Capture the cell that displays the provided text and extract its [x, y] central coordinate. 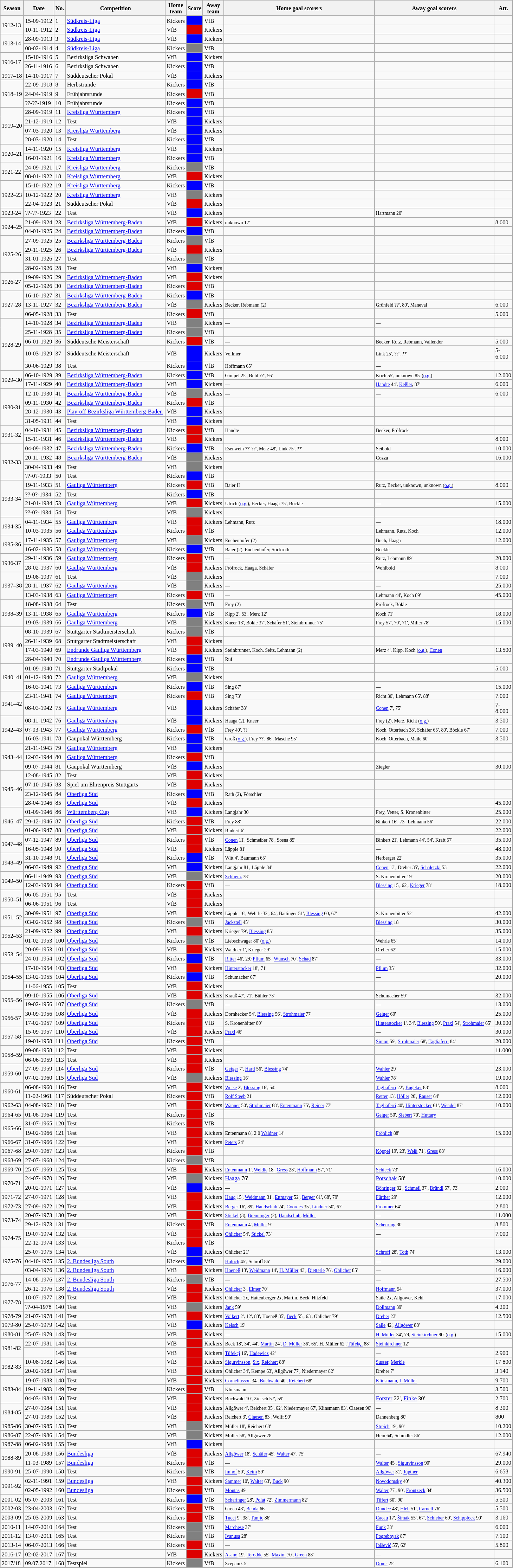
25-11-1928 [39, 332]
Scheuring 30' [434, 1224]
17 800 [503, 1362]
26-11-1916 [39, 66]
164 [60, 1527]
Klinsmann, J. Müller [434, 1380]
1960-61 [12, 1091]
Baier (2), Euchenhofer, Stickroth [299, 549]
2.700 [503, 1398]
90 [60, 848]
99 [60, 931]
4 [60, 48]
22-07-1986 [39, 1435]
7 [60, 75]
152 [60, 1416]
123 [60, 1151]
Geiger 7', Hartl 56', Blessing 74' [299, 1068]
Haug 15', Weidmann 31', Ettmayer 52', Berger 61', 68', 79' [299, 1197]
09-08-1958 [39, 1050]
??-??-1919 [39, 103]
Ritter 46', 2:0 Pflum 65', Wünsch 70', Schad 87' [299, 958]
125 [60, 1169]
1977-78 [12, 1302]
01-06-1947 [39, 830]
117 [60, 1096]
105 [60, 986]
11-02-1961 [39, 1096]
77 [60, 730]
134 [60, 1252]
40.300 [503, 1481]
Praxl 46' [299, 1032]
33 [60, 314]
1976-77 [12, 1284]
09-07-1944 [39, 766]
1949–50 [12, 881]
27.500 [503, 1279]
Herbstrunde [116, 84]
1948–49 [12, 862]
156 [60, 1453]
29-11-1925 [39, 249]
19-09-1926 [39, 277]
1972-73 [12, 1206]
1943–44 [12, 757]
162 [60, 1508]
31-07-1965 [39, 1123]
14-08-1976 [39, 1279]
12.500 [503, 1316]
Berger 16', 89', Handschuh 24', Coordes 35', Lindner 50', 67' [299, 1206]
Krauß 47', 71', Bühler 73' [299, 995]
Allgöwer 4', Reichert 35', 62', Niedermayer 67', Klinsmann 83', Claesen 90' [299, 1407]
2.800 [503, 1206]
68 [60, 641]
Lehmann 44', Koch 89' [434, 595]
17-02-1957 [39, 1023]
24-04-1919 [39, 94]
20-02-1971 [39, 1188]
2002-03 [12, 1508]
Kelsch 19' [299, 1325]
1990-91 [12, 1472]
Allgöwer 18', Schäfer 45', Walter 47', 75' [299, 1453]
15-10-1922 [39, 185]
127 [60, 1188]
1918–19 [12, 94]
20-02-1983 [39, 1371]
1991-92 [12, 1485]
12-10-1930 [39, 393]
1919–20 [12, 126]
H. Müller 34', 79, Steinkirchner 90' (o.g.) [434, 1334]
Ohlicher 3', Elmer 70' [299, 1288]
1938–39 [12, 613]
2013-14 [12, 1545]
155 [60, 1444]
Grünfeld ??', 80', Maneval [434, 304]
1967-68 [12, 1151]
1952–53 [12, 936]
1936-37 [12, 563]
20-11-1932 [39, 457]
130 [60, 1215]
5.800 [503, 1545]
21-09-1952 [39, 931]
Weise 2', Blessing 16', 54' [299, 1087]
Season [12, 8]
Hoeneß 13', Weidmann 14', H. Müller 43', Dietterle 76', Ohlicher 85' [299, 1270]
S. Kronenbitter 52' [434, 913]
unknown 17' [299, 222]
Ulrich (o.g.), Becker, Haaga 75', Böckle [299, 503]
61 [60, 577]
32 [60, 304]
06-05-1951 [39, 894]
1927-28 [12, 304]
6 [60, 66]
69 [60, 650]
82 [60, 775]
Koch, Otterbach, Maile 60' [434, 739]
17-11-1929 [39, 384]
25-07-1975 [39, 1252]
19-07-1983 [39, 1380]
64 [60, 604]
Dreher 23' [434, 1316]
3 140 [503, 1371]
06-10-1929 [39, 375]
1987-88 [12, 1444]
Forster 22', Finke 30' [434, 1398]
26-11-1939 [39, 641]
1916-17 [12, 62]
Schieck 73' [434, 1169]
1958–59 [12, 1055]
15 [60, 149]
17 [60, 167]
Witt 4', Baumann 65' [299, 857]
02-11-1991 [39, 1481]
45 [60, 430]
37.000 [503, 1288]
29-11-1936 [39, 558]
Moutas 49' [299, 1490]
08-02-1914 [39, 48]
Walter 45', Sigurvinsson 90' [434, 1463]
161 [60, 1499]
19 [60, 185]
1986-87 [12, 1435]
16 [60, 158]
Becker, Rebmann (2) [299, 304]
135 [60, 1261]
Klinsmann [299, 1389]
Blessing 16' [299, 1078]
11-03-1989 [39, 1463]
159 [60, 1481]
Frey 57', 70', 71', Miller 78' [434, 622]
07-03-1920 [39, 130]
13-11-1938 [39, 613]
1912-13 [12, 25]
Blessing 15', 62', Krieger 78' [434, 885]
Scepanik 5' [299, 1563]
Köppel 19', 23', Weiß 71', Gress 88' [434, 1151]
144 [60, 1343]
01-02-1953 [39, 940]
107 [60, 1004]
Krieger 79', Blessing 85' [299, 931]
74 [60, 695]
28-11-1937 [39, 586]
27-07-1971 [39, 1197]
Entenmann 8', 2:0 Waldner 14' [299, 1132]
23-11-1941 [39, 695]
3.160 [503, 1517]
31-07-1966 [39, 1142]
12-03-1950 [39, 885]
04-03-1984 [39, 1398]
43 [60, 411]
13-03-1938 [39, 595]
6.100 [503, 1563]
Herberger 22' [434, 857]
Entenmann 1', Weidle 18', Gress 28', Hoffmann 57', 71' [299, 1169]
80 [60, 757]
30-07-1985 [39, 1426]
Schroff 28', Toth 74' [434, 1252]
10-08-1982 [39, 1362]
86 [60, 812]
Euchenhofer (2) [299, 540]
28-02-1937 [39, 567]
137 [60, 1279]
27 [60, 258]
10-03-1929 [39, 353]
27-09-1959 [39, 1068]
4.200 [503, 1307]
Böckle [434, 549]
151 [60, 1407]
01-09-1946 [39, 812]
1968-69 [12, 1160]
1969-70 [12, 1169]
93 [60, 876]
1928-29 [12, 344]
30-06-1929 [39, 366]
98 [60, 922]
Sammer 10', Walter 63', Buck 90' [299, 1481]
Pogrebnyak 87' [434, 1536]
Asano 19', Terodde 55', Maxim 70', Green 88' [299, 1554]
2017/18 [12, 1563]
153 [60, 1426]
25-07-1990 [39, 1472]
108 [60, 1014]
Frommer 64' [434, 1206]
27-01-1985 [39, 1416]
168 [60, 1563]
Liebschwager 80' (o.g.) [299, 940]
Entenmann 4', Müller 9' [299, 1224]
27-09-1972 [39, 1206]
1931-32 [12, 435]
Groß (o.g.), Frey ??', 86', Masche 95' [299, 739]
Score [195, 8]
01-09-1940 [39, 668]
42 [60, 402]
800 [503, 1416]
136 [60, 1270]
Koch 71' [434, 613]
1954–55 [12, 977]
Stuttgarter Stadtpokal [116, 668]
Greco 43', Benda 66' [299, 1508]
16-02-1936 [39, 549]
1965-66 [12, 1128]
Fürther 29' [434, 1197]
28-03-1920 [39, 140]
Wanner 50', Strohmaier 68', Entenmann 75', Reiner 77' [299, 1105]
03-02-1952 [39, 922]
Kipp 2', 53', Merz 12' [299, 613]
16-10-1927 [39, 295]
Peters 24' [299, 1142]
Württemberg Cup [116, 812]
04-08-1962 [39, 1105]
1962-63 [12, 1105]
Streich 19', 90' [434, 1426]
Böhringer 32', Schmeil 37', Bründl 57', 73' [434, 1188]
1937–38 [12, 586]
S. Kronenbitter 80' [299, 1023]
??-04-1978 [39, 1307]
04-10-1975 [39, 1261]
Volkert 2', 12', 83', Hoeneß 35', Beck 55', 63', Ohlicher 79' [299, 1316]
26 [60, 249]
97 [60, 913]
Pröfrock, Haaga, Schäfer [299, 567]
Binkert 16', 73', Lehmann 56' [434, 821]
81 [60, 766]
Conen 7', 75' [434, 708]
109 [60, 1023]
Hartmann 20' [434, 213]
Cacau 17', Šimák 55', 67', Schieber 69', Schipplock 90' [434, 1517]
Competition [116, 8]
92 [60, 867]
Wehrle 65' [434, 940]
16-01-1921 [39, 158]
1922–23 [12, 194]
Ziegler [434, 766]
44 [60, 421]
21-01-1934 [39, 503]
1980-81 [12, 1334]
37 [60, 353]
126 [60, 1178]
Link 25', ??', ??' [434, 353]
20-08-1988 [39, 1453]
28-09-1919 [39, 112]
28-04-1946 [39, 803]
Ivanusa 28' [299, 1536]
33.000 [503, 958]
Sigurvinsson, Six, Reichert 88' [299, 1362]
96 [60, 904]
10-03-1935 [39, 531]
Frey 88' [299, 821]
Marchese 37' [299, 1527]
07-10-1945 [39, 784]
59 [60, 558]
Frey (2) [299, 604]
24-07-1970 [39, 1178]
13-02-1955 [39, 977]
Ohlicher 54', Stickel 73' [299, 1233]
25-03-2009 [39, 1517]
103 [60, 968]
28-02-1926 [39, 268]
08-01-1922 [39, 176]
141 [60, 1316]
Ohlicher 2x, Hattenberger 2x, Martin, Beck, Hitzfeld [299, 1297]
17.000 [503, 1297]
41 [60, 393]
91 [60, 857]
1970-71 [12, 1183]
1933-34 [12, 499]
14-10-1928 [39, 323]
27-09-1925 [39, 240]
Potschak 58' [434, 1178]
18-07-1977 [39, 1297]
120 [60, 1123]
1953–54 [12, 954]
22 [60, 213]
06-07-2013 [39, 1545]
19-11-1983 [39, 1389]
29 [60, 277]
29-12-1973 [39, 1224]
1955–56 [12, 1000]
Vollmer [299, 353]
Testspiel [116, 1563]
10.200 [503, 1426]
1923-24 [12, 213]
111 [60, 1041]
Haaga (2), Kneer [299, 720]
146 [60, 1362]
Langjahr 30' [299, 812]
Lehmann, Rutz, Koch [434, 531]
17-03-1940 [39, 650]
Imhof 50', Keim 59' [299, 1472]
116 [60, 1087]
07-12-1947 [39, 839]
1 [60, 20]
Tagliaferri 40', Hinterstocker 61', Wendel 87' [434, 1105]
Att. [503, 8]
Baier II [299, 485]
Blessing 18' [434, 922]
Stickel (3), Brenninger (2), Handschuh, Müller [299, 1215]
Holoch 45', Schroff 86' [299, 1261]
Jackstell 45' [299, 922]
1929–30 [12, 379]
19-02-1956 [39, 1004]
Steinbrunner, Koch, Seitz, Lehmann (2) [299, 650]
1957-58 [12, 1036]
101 [60, 949]
Müller 58', Allgöwer 78' [299, 1435]
1924–25 [12, 226]
Hinterstocker 18', 71' [299, 968]
36.500 [503, 1490]
08-11-1942 [39, 720]
1966-67 [12, 1142]
1945–46 [12, 789]
143 [60, 1334]
Schäfer 38' [299, 708]
16-05-1948 [39, 848]
2008-09 [12, 1517]
21-07-1978 [39, 1316]
Frey (2), Merz, Richt (o.g.) [434, 720]
21-11-1943 [39, 748]
15-10-1916 [39, 57]
21-12-1919 [39, 121]
Spiel um Ehrenpreis Stuttgarts [116, 784]
100 [60, 940]
06-02-1988 [39, 1444]
87 [60, 821]
Esenwein ??' ??', Merz 48', Link 75', ??' [299, 448]
27-07-1968 [39, 1160]
Beck 18', 34', 44', Martin 24', D. Müller 36', 65', H. Müller 62', Tüfekçi 88' [299, 1343]
Dreher 62' [434, 949]
95 [60, 894]
138 [60, 1288]
79 [60, 748]
88 [60, 830]
1974-75 [12, 1238]
47 [60, 448]
Tucci 9', 38', Tunjic 86' [299, 1517]
06-11-1949 [39, 876]
14-11-1920 [39, 149]
08-03-1942 [39, 708]
113 [60, 1059]
Ohlicher 34', Kempe 63', Allgöwer 77', Niedermayer 82' [299, 1371]
122 [60, 1142]
Schlienz 78' [299, 876]
Donis 25' [434, 1563]
Walter 77', 90', Frontzeck 84' [434, 1490]
Tagliaferri 22', Buğeker 83' [434, 1087]
28-12-1930 [39, 411]
Jank 59' [299, 1307]
1930-31 [12, 407]
Geiger 50', Siebert 70', Huttary [434, 1114]
S. Kronenbitter 19' [434, 876]
06-05-1928 [39, 314]
26-12-1976 [39, 1288]
62 [60, 586]
58 [60, 549]
119 [60, 1114]
Waldner 1', Krieger 29' [299, 949]
19-03-1939 [39, 622]
36 [60, 341]
149 [60, 1389]
12 [60, 121]
42.000 [503, 913]
8.800 [503, 1224]
Becker, Rutz, Rebmann, Vallendor [434, 341]
48 [60, 457]
29-12-1946 [39, 821]
14.000 [503, 940]
115 [60, 1078]
1947–48 [12, 844]
Rutz, Becker, unknown, unknown (o.g.) [434, 485]
1978-79 [12, 1316]
29-07-1967 [39, 1151]
Home goal scorers [299, 8]
15-11-1931 [39, 439]
65 [60, 613]
Becker, Pröfrock [434, 430]
Conen 13', Dreher 35', Schaletzki 53' [434, 867]
Funk 38' [434, 1527]
158 [60, 1472]
1920–21 [12, 153]
14 [60, 140]
04-10-1931 [39, 430]
06-08-1960 [39, 1087]
2010-11 [12, 1527]
Cozza [434, 457]
Pröfrock, Bökle [434, 604]
38 [60, 366]
05-12-1926 [39, 286]
10 [60, 103]
1942–43 [12, 730]
Dannenberg 80' [434, 1416]
Haaga 76' [299, 1178]
160 [60, 1490]
1950–51 [12, 899]
118 [60, 1105]
28-09-1913 [39, 39]
7-8.000 [503, 708]
Simon 59', Strohmaier 68', Tagliaferri 84' [434, 1041]
49 [60, 467]
1979-80 [12, 1325]
17-11-1935 [39, 540]
Binkert 6' [299, 830]
06-03-1949 [39, 867]
19-01-1958 [39, 1041]
Schumacher 67' [299, 977]
133 [60, 1242]
1975-76 [12, 1261]
78 [60, 739]
20-09-1953 [39, 949]
17-10-1954 [39, 968]
21-09-1924 [39, 222]
1983-84 [12, 1389]
1959-60 [12, 1073]
163 [60, 1517]
Frey, Vetter, S. Kronenbitter [434, 812]
30-04-1933 [39, 467]
128 [60, 1197]
1925-26 [12, 254]
114 [60, 1068]
Läpple 16', Wehrle 32', 64', Baitinger 51', Blessing 60, 67' [299, 913]
15-09-1957 [39, 1032]
Sing 73' [299, 695]
54 [60, 512]
Susser, Merkle [434, 1362]
10-12-1922 [39, 194]
24 [60, 231]
8 300 [503, 1407]
13-07-2011 [39, 1536]
Play-off Bezirksliga Württemberg-Baden [116, 411]
11-06-1955 [39, 986]
04-01-1925 [39, 231]
83 [60, 784]
25-07-1969 [39, 1169]
Wahler 78' [434, 1078]
1956-57 [12, 1018]
02-05-1992 [39, 1490]
Saile 42', Allgöwer 88' [434, 1325]
Rath (2), Förschler [299, 793]
06-01-1929 [39, 341]
1921-22 [12, 172]
??-??-1923 [39, 213]
31-10-1948 [39, 857]
1988-89 [12, 1458]
110 [60, 1032]
75 [60, 708]
04-11-1934 [39, 521]
23 [60, 222]
31 [60, 295]
Geiger 60' [434, 1014]
147 [60, 1371]
140 [60, 1307]
12-03-1944 [39, 757]
Hinterstocker 1', 34', Blessing 50', Praxl 54', Strohmaier 65' [434, 1023]
53 [60, 503]
07-02-1960 [39, 1078]
06-06-1951 [39, 904]
23-12-1945 [39, 793]
Schumacher 59' [434, 995]
Corneliusson 34', Buchwald 40', Reichert 68' [299, 1380]
Ohlicher 21' [299, 1252]
18 [60, 176]
No. [60, 8]
102 [60, 958]
23.000 [503, 1068]
2001-02 [12, 1499]
145 [60, 1352]
2016-17 [12, 1554]
Müller 18', Reichert 68' [299, 1426]
25 [60, 240]
35 [60, 332]
Wohlbold [434, 567]
10-11-1912 [39, 30]
04-09-1932 [39, 448]
13-11-1927 [39, 304]
22-09-1918 [39, 84]
24-01-1954 [39, 958]
02-02-2017 [39, 1554]
13.500 [503, 650]
Retter 13', Höller 20', Rauser 64' [434, 1096]
31-05-1931 [39, 421]
09.07.2017 [39, 1563]
Binkert 21', Lehmann 44', 54', Kraft 57' [434, 839]
1940–41 [12, 677]
157 [60, 1463]
0?-03-1943 [39, 730]
1913-14 [12, 43]
23-04-2003 [39, 1508]
1984-85 [12, 1412]
150 [60, 1398]
124 [60, 1160]
Pflum 35' [434, 968]
50 [60, 476]
Away goal scorers [434, 8]
13 [60, 130]
165 [60, 1536]
73 [60, 686]
Steinkirchner 12' [434, 1343]
Seibold [434, 448]
1941–42 [12, 703]
09-10-1955 [39, 995]
Ibišević 55', 62' [434, 1545]
1985-86 [12, 1426]
154 [60, 1435]
112 [60, 1050]
Dollmann 39' [434, 1307]
60 [60, 567]
19-11-1933 [39, 485]
09-11-1930 [39, 402]
48.000 [503, 848]
66 [60, 622]
2011-12 [12, 1536]
01-08-1964 [39, 1114]
56 [60, 531]
06-06-1959 [39, 1059]
67 [60, 631]
1971-72 [12, 1197]
1939–40 [12, 645]
Frey 40', ??' [299, 730]
76 [60, 720]
70 [60, 659]
8 [60, 84]
Date [39, 8]
129 [60, 1206]
52 [60, 494]
2 [60, 30]
Wahler 29' [434, 1068]
Hein 64', Schindler 86' [434, 1435]
15-09-1912 [39, 20]
84 [60, 793]
Saile 2x, Allgöwer, Kehl [434, 1297]
Buch, Haaga [434, 540]
Sing 87' [299, 686]
166 [60, 1545]
1951–52 [12, 917]
9 [60, 94]
Reichert 3', Claesen 83', Wolff 90' [299, 1416]
85 [60, 803]
Dundee 48', Hleb 51', Carnell 76' [434, 1508]
30-09-1951 [39, 913]
6.658 [503, 1472]
1935-36 [12, 544]
1926-27 [12, 282]
131 [60, 1224]
Koch 55', unknown 85' (o.g.) [434, 375]
Away team [213, 8]
22-04-1923 [39, 204]
142 [60, 1325]
71 [60, 668]
28 [60, 268]
51 [60, 485]
Gimpel 25', Buhl ??', 56' [299, 375]
2.000 [503, 1188]
Rutz, Lehmann 89' [434, 558]
Tiffert 60', 90' [434, 1499]
167 [60, 1554]
11 [60, 112]
Allgöwer 31', Jüptner [434, 1472]
Tüfekçi 16', Hadewicz 42' [299, 1352]
1917–18 [12, 75]
19-07-1974 [39, 1233]
Ruf [299, 659]
Langjahr 81', Läpple 84' [299, 867]
Conen 11', Schmeißer 78', Sosna 85' [299, 839]
89 [60, 839]
46 [60, 439]
1932-33 [12, 462]
1973-74 [12, 1220]
24-09-1921 [39, 167]
1946–47 [12, 821]
Home team [176, 8]
Merz 4', Kipp, Koch (o.g.), Conen [434, 650]
31-01-1926 [39, 258]
01-12-1940 [39, 677]
Hoffmann 54' [434, 1288]
Dornhecker 54', Blessing 56', Strohmaier 77' [299, 1014]
22-12-1974 [39, 1242]
106 [60, 995]
Rolf Steeb 21' [299, 1096]
Fröhlich 88' [434, 1132]
132 [60, 1233]
2.900 [503, 1352]
Buchwald 10', Zietsch 57', 59' [299, 1398]
19-08-1937 [39, 577]
5-6.000 [503, 353]
1982-83 [12, 1366]
63 [60, 595]
55 [60, 521]
Handte [299, 430]
Dreher 7' [434, 1371]
139 [60, 1297]
28-04-1940 [39, 659]
3 [60, 39]
5 [60, 57]
14-07-2010 [39, 1527]
121 [60, 1132]
05-07-2003 [39, 1499]
Lehmann, Rutz [299, 521]
7.100 [503, 1536]
14-10-1917 [39, 75]
??-0?-1933 [39, 476]
1934-35 [12, 526]
Novodomsky 40' [434, 1481]
Kneer 13', Bökle 37', Schäfer 51', Steinbrunner 75' [299, 622]
1981-82 [12, 1348]
Koch, Otterbach 38', Schäfer 65', 80', Böckle 67' [434, 730]
72 [60, 677]
18-08-1938 [39, 604]
27-07-1984 [39, 1407]
Läpple 81' [299, 848]
Richt 30', Lehmann 65', 88' [434, 695]
39 [60, 375]
30 [60, 286]
Scharinger 28', Polat 72', Zimmermann 82' [299, 1499]
19-02-1966 [39, 1132]
104 [60, 977]
30-09-1956 [39, 1014]
03-04-1976 [39, 1270]
21 [60, 204]
08-10-1939 [39, 631]
148 [60, 1380]
34 [60, 323]
1964-65 [12, 1114]
40 [60, 384]
Hoffmann 65' [299, 366]
22-07-1981 [39, 1343]
57 [60, 540]
20 [60, 194]
12-08-1945 [39, 775]
67.940 [503, 1453]
94 [60, 885]
Handte 44', Keßler, 87' [434, 384]
9.700 [503, 1380]
19.000 [503, 1078]
20-07-1973 [39, 1215]
